Return the [x, y] coordinate for the center point of the cell that contains the specified text.  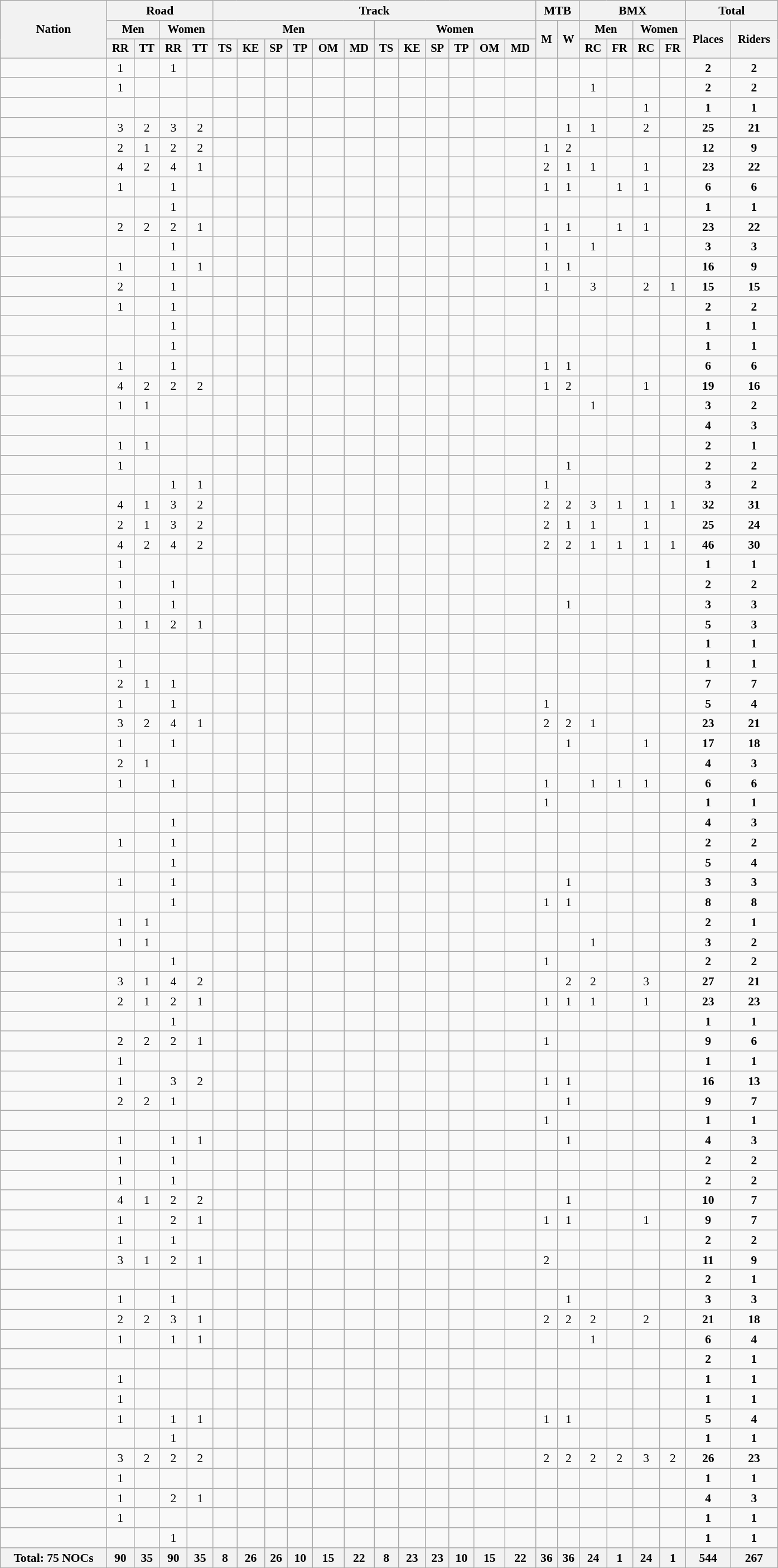
11 [708, 1260]
19 [708, 386]
13 [754, 1081]
Nation [54, 29]
Riders [754, 39]
544 [708, 1558]
Road [160, 11]
267 [754, 1558]
BMX [632, 11]
12 [708, 148]
MTB [558, 11]
31 [754, 505]
46 [708, 545]
Total: 75 NOCs [54, 1558]
Places [708, 39]
Total [732, 11]
32 [708, 505]
M [547, 39]
17 [708, 743]
W [569, 39]
30 [754, 545]
Track [374, 11]
27 [708, 982]
